Extract the [x, y] coordinate from the center of the cell holding the provided text.  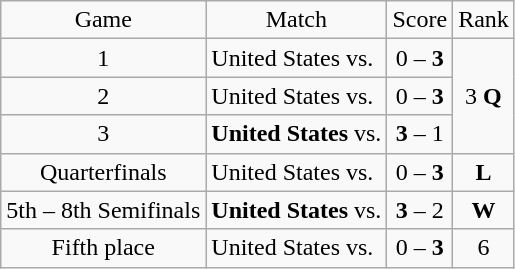
Score [420, 20]
3 [104, 134]
3 – 2 [420, 210]
1 [104, 58]
3 Q [484, 96]
5th – 8th Semifinals [104, 210]
Fifth place [104, 248]
2 [104, 96]
Game [104, 20]
W [484, 210]
Rank [484, 20]
6 [484, 248]
3 – 1 [420, 134]
Quarterfinals [104, 172]
Match [296, 20]
L [484, 172]
